Locate the cell with the specified text and output its [X, Y] center coordinate. 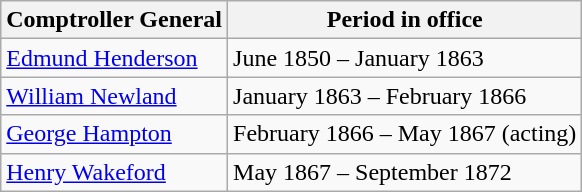
February 1866 – May 1867 (acting) [405, 134]
George Hampton [114, 134]
Edmund Henderson [114, 58]
January 1863 – February 1866 [405, 96]
Henry Wakeford [114, 172]
May 1867 – September 1872 [405, 172]
Comptroller General [114, 20]
William Newland [114, 96]
June 1850 – January 1863 [405, 58]
Period in office [405, 20]
